Search for the cell housing the specified text and yield its [x, y] center coordinate. 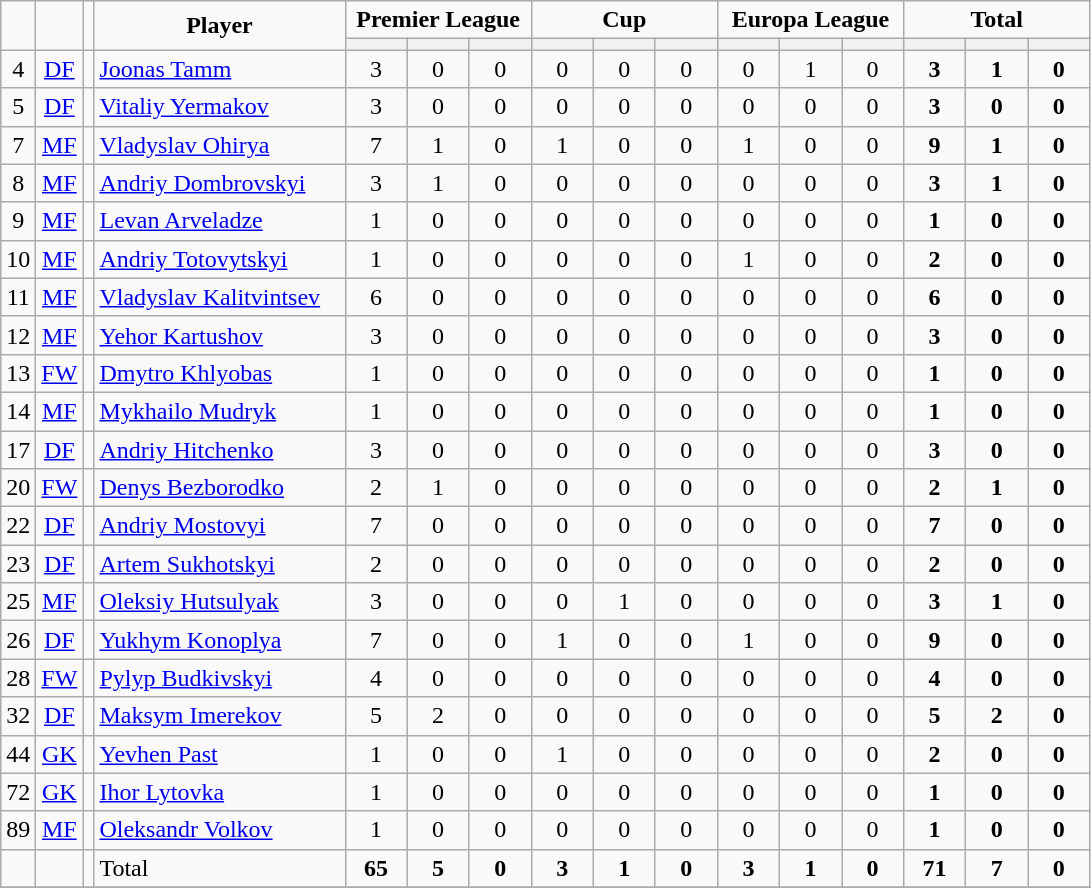
Yevhen Past [220, 754]
Player [220, 26]
Andriy Totovytskyi [220, 259]
20 [18, 488]
Dmytro Khlyobas [220, 373]
11 [18, 297]
26 [18, 640]
32 [18, 716]
Vladyslav Kalitvintsev [220, 297]
8 [18, 183]
Ihor Lytovka [220, 792]
72 [18, 792]
71 [935, 868]
Europa League [810, 20]
28 [18, 678]
Andriy Dombrovskyi [220, 183]
Joonas Tamm [220, 69]
22 [18, 526]
65 [376, 868]
Yehor Kartushov [220, 335]
Cup [624, 20]
Oleksiy Hutsulyak [220, 602]
10 [18, 259]
25 [18, 602]
Yukhym Konoplya [220, 640]
Maksym Imerekov [220, 716]
Premier League [438, 20]
17 [18, 449]
89 [18, 830]
23 [18, 564]
Andriy Hitchenko [220, 449]
Artem Sukhotskyi [220, 564]
13 [18, 373]
44 [18, 754]
Mykhailo Mudryk [220, 411]
Oleksandr Volkov [220, 830]
Denys Bezborodko [220, 488]
Pylyp Budkivskyi [220, 678]
Andriy Mostovyi [220, 526]
Vitaliy Yermakov [220, 107]
Vladyslav Ohirya [220, 145]
Levan Arveladze [220, 221]
12 [18, 335]
14 [18, 411]
